From the cell containing the given text, extract its center point as [x, y] coordinate. 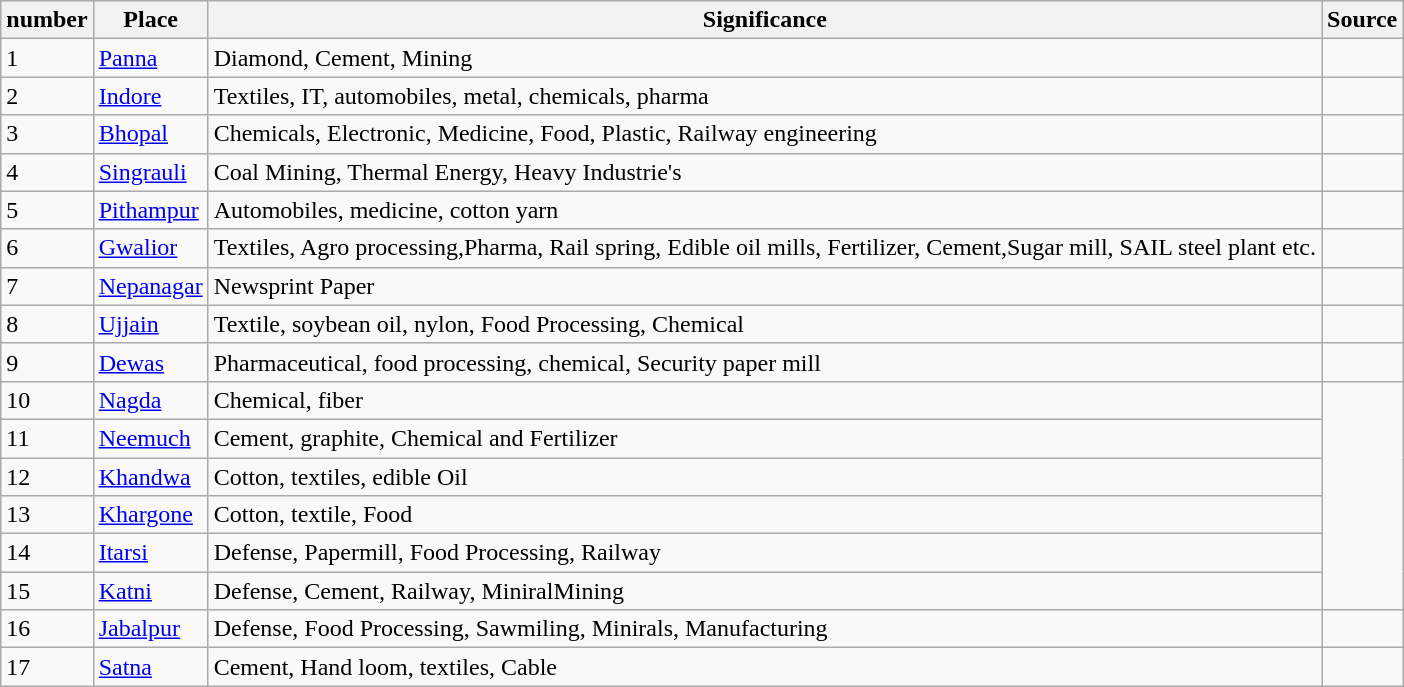
2 [47, 96]
number [47, 20]
11 [47, 438]
8 [47, 324]
Automobiles, medicine, cotton yarn [764, 210]
17 [47, 667]
Cotton, textile, Food [764, 515]
5 [47, 210]
Ujjain [150, 324]
Chemical, fiber [764, 400]
4 [47, 172]
9 [47, 362]
16 [47, 629]
Chemicals, Electronic, Medicine, Food, Plastic, Railway engineering [764, 134]
1 [47, 58]
Itarsi [150, 553]
Panna [150, 58]
Dewas [150, 362]
14 [47, 553]
Nagda [150, 400]
Cement, graphite, Chemical and Fertilizer [764, 438]
Defense, Papermill, Food Processing, Railway [764, 553]
Place [150, 20]
12 [47, 477]
Cement, Hand loom, textiles, Cable [764, 667]
Significance [764, 20]
Textile, soybean oil, nylon, Food Processing, Chemical [764, 324]
Singrauli [150, 172]
Khandwa [150, 477]
Satna [150, 667]
Textiles, IT, automobiles, metal, chemicals, pharma [764, 96]
Gwalior [150, 248]
Newsprint Paper [764, 286]
10 [47, 400]
Coal Mining, Thermal Energy, Heavy Industrie's [764, 172]
Bhopal [150, 134]
Pithampur [150, 210]
7 [47, 286]
Pharmaceutical, food processing, chemical, Security paper mill [764, 362]
Khargone [150, 515]
Defense, Cement, Railway, MiniralMining [764, 591]
Textiles, Agro processing,Pharma, Rail spring, Edible oil mills, Fertilizer, Cement,Sugar mill, SAIL steel plant etc. [764, 248]
Indore [150, 96]
15 [47, 591]
Katni [150, 591]
Source [1362, 20]
Nepanagar [150, 286]
6 [47, 248]
3 [47, 134]
Defense, Food Processing, Sawmiling, Minirals, Manufacturing [764, 629]
Neemuch [150, 438]
13 [47, 515]
Diamond, Cement, Mining [764, 58]
Cotton, textiles, edible Oil [764, 477]
Jabalpur [150, 629]
